Provide the [X, Y] coordinate of the cell's center where the given text is located.  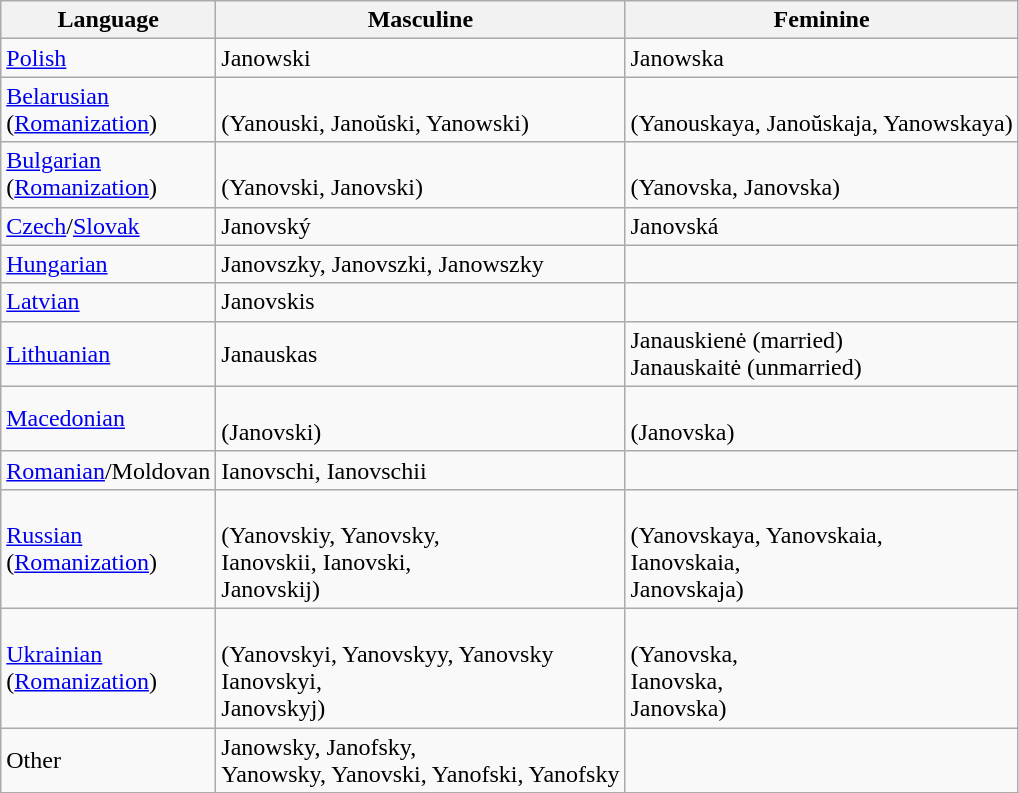
Masculine [420, 20]
Janauskienė (married) Janauskaitė (unmarried) [822, 354]
(Janovski) [420, 418]
Janowsky, Janofsky, Yanowsky, Yanovski, Yanofski, Yanofsky [420, 760]
Language [108, 20]
(Yanovska, Ianovska, Janovska) [822, 668]
Czech/Slovak [108, 226]
Latvian [108, 302]
Russian (Romanization) [108, 548]
Janovský [420, 226]
Ianovschi, Ianovschii [420, 470]
Hungarian [108, 264]
Macedonian [108, 418]
Janovszky, Janovszki, Janowszky [420, 264]
Belarusian (Romanization) [108, 110]
Janowska [822, 58]
Polish [108, 58]
(Yanovskiy, Yanovsky, Ianovskii, Ianovski, Janovskij) [420, 548]
Janauskas [420, 354]
(Yanouski, Janoŭski, Yanowski) [420, 110]
Feminine [822, 20]
Other [108, 760]
(Yanovska, Janovska) [822, 174]
Janovská [822, 226]
(Yanovski, Janovski) [420, 174]
(Yanovskaya, Yanovskaia, Ianovskaia, Janovskaja) [822, 548]
(Yanovskyi, Yanovskyy, Yanovsky Ianovskyi, Janovskyj) [420, 668]
Bulgarian (Romanization) [108, 174]
Janowski [420, 58]
(Yanouskaya, Janoŭskaja, Yanowskaya) [822, 110]
Ukrainian (Romanization) [108, 668]
Janovskis [420, 302]
Lithuanian [108, 354]
Romanian/Moldovan [108, 470]
(Janovska) [822, 418]
